Detect which cell encompasses the target text, then output its (X, Y) center coordinate. 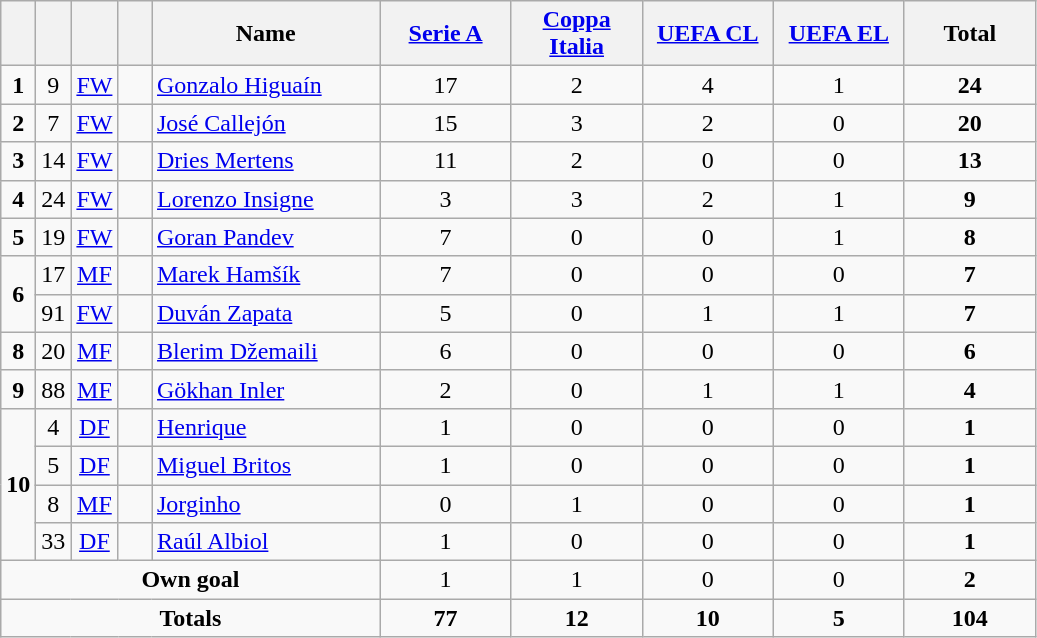
14 (54, 161)
88 (54, 389)
Coppa Italia (576, 34)
UEFA EL (838, 34)
Jorginho (266, 503)
11 (446, 161)
Duván Zapata (266, 313)
Miguel Britos (266, 465)
15 (446, 123)
Name (266, 34)
77 (446, 618)
104 (970, 618)
José Callejón (266, 123)
12 (576, 618)
Blerim Džemaili (266, 351)
33 (54, 542)
Raúl Albiol (266, 542)
Henrique (266, 427)
UEFA CL (708, 34)
Lorenzo Insigne (266, 199)
13 (970, 161)
91 (54, 313)
19 (54, 237)
Serie A (446, 34)
Gonzalo Higuaín (266, 85)
Dries Mertens (266, 161)
Gökhan Inler (266, 389)
Own goal (190, 580)
Totals (190, 618)
Marek Hamšík (266, 275)
Goran Pandev (266, 237)
Total (970, 34)
